Detect which cell encompasses the target text, then output its [X, Y] center coordinate. 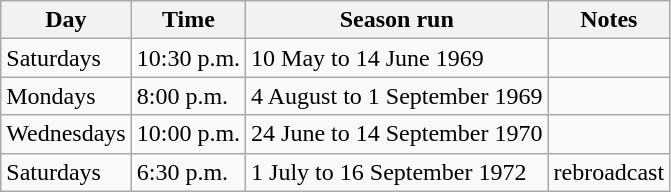
6:30 p.m. [188, 172]
Wednesdays [66, 134]
10:00 p.m. [188, 134]
4 August to 1 September 1969 [397, 96]
1 July to 16 September 1972 [397, 172]
Notes [609, 20]
Time [188, 20]
rebroadcast [609, 172]
Day [66, 20]
8:00 p.m. [188, 96]
10 May to 14 June 1969 [397, 58]
24 June to 14 September 1970 [397, 134]
Mondays [66, 96]
Season run [397, 20]
10:30 p.m. [188, 58]
